Pinpoint the cell where the given text exists, returning its (x, y) midpoint coordinate. 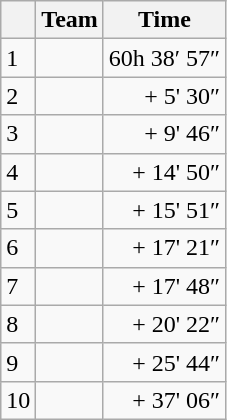
+ 15' 51″ (164, 210)
5 (18, 210)
6 (18, 248)
2 (18, 96)
+ 14' 50″ (164, 172)
+ 17' 48″ (164, 286)
Team (70, 20)
7 (18, 286)
1 (18, 58)
+ 25' 44″ (164, 362)
+ 37' 06″ (164, 400)
Time (164, 20)
+ 5' 30″ (164, 96)
9 (18, 362)
+ 9' 46″ (164, 134)
4 (18, 172)
3 (18, 134)
+ 17' 21″ (164, 248)
8 (18, 324)
+ 20' 22″ (164, 324)
60h 38′ 57″ (164, 58)
10 (18, 400)
